From the cell containing the given text, extract its center point as (X, Y) coordinate. 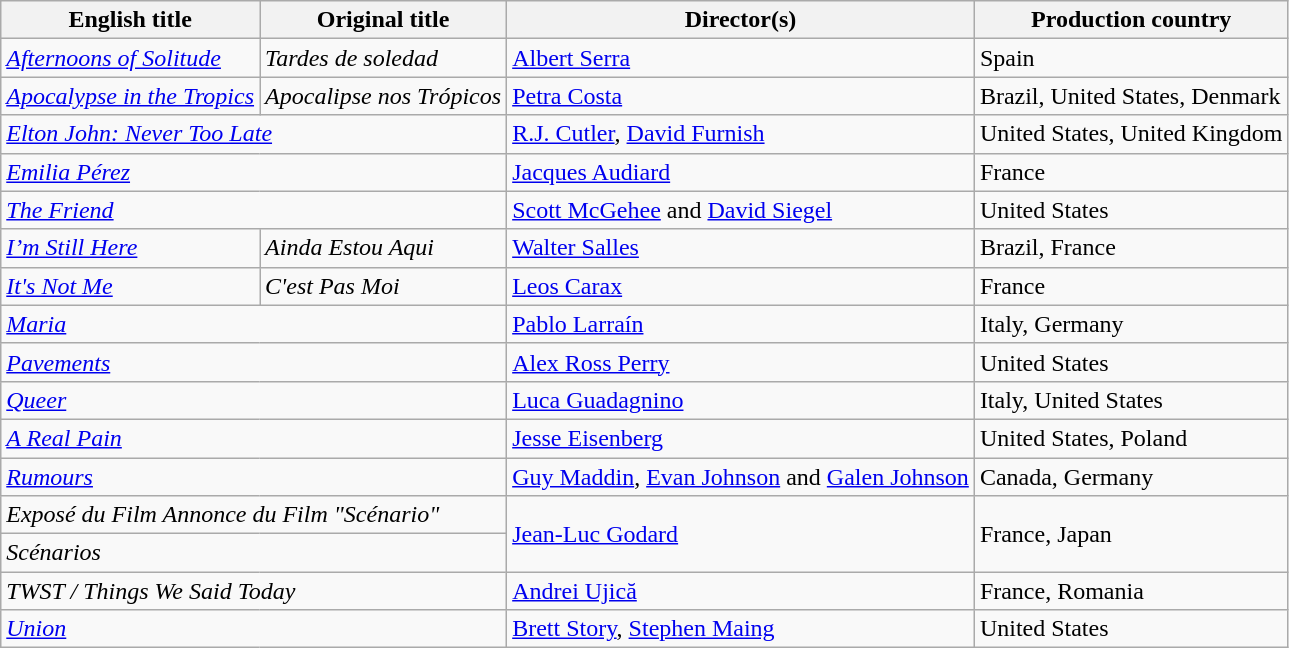
Guy Maddin, Evan Johnson and Galen Johnson (741, 477)
Scott McGehee and David Siegel (741, 210)
Union (254, 629)
Andrei Ujică (741, 591)
I’m Still Here (130, 248)
Brazil, United States, Denmark (1131, 96)
Apocalypse in the Tropics (130, 96)
Luca Guadagnino (741, 400)
Canada, Germany (1131, 477)
English title (130, 20)
Pablo Larraín (741, 324)
Brazil, France (1131, 248)
Spain (1131, 58)
Ainda Estou Aqui (384, 248)
Director(s) (741, 20)
Original title (384, 20)
Petra Costa (741, 96)
Jean-Luc Godard (741, 534)
Maria (254, 324)
Pavements (254, 362)
Jacques Audiard (741, 172)
Albert Serra (741, 58)
Rumours (254, 477)
Exposé du Film Annonce du Film "Scénario" (254, 515)
The Friend (254, 210)
Production country (1131, 20)
Emilia Pérez (254, 172)
Elton John: Never Too Late (254, 134)
Alex Ross Perry (741, 362)
A Real Pain (254, 438)
R.J. Cutler, David Furnish (741, 134)
France, Japan (1131, 534)
United States, United Kingdom (1131, 134)
Afternoons of Solitude (130, 58)
Leos Carax (741, 286)
Queer (254, 400)
Brett Story, Stephen Maing (741, 629)
Italy, United States (1131, 400)
Tardes de soledad (384, 58)
It's Not Me (130, 286)
United States, Poland (1131, 438)
Jesse Eisenberg (741, 438)
C'est Pas Moi (384, 286)
France, Romania (1131, 591)
Apocalipse nos Trópicos (384, 96)
Scénarios (254, 553)
Italy, Germany (1131, 324)
TWST / Things We Said Today (254, 591)
Walter Salles (741, 248)
